Detect which cell encompasses the target text, then output its [X, Y] center coordinate. 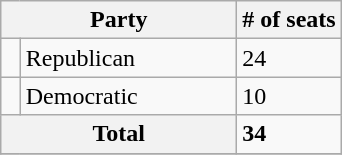
Democratic [128, 96]
Total [119, 134]
# of seats [289, 20]
Party [119, 20]
Republican [128, 58]
24 [289, 58]
34 [289, 134]
10 [289, 96]
